From the cell containing the given text, extract its center point as [X, Y] coordinate. 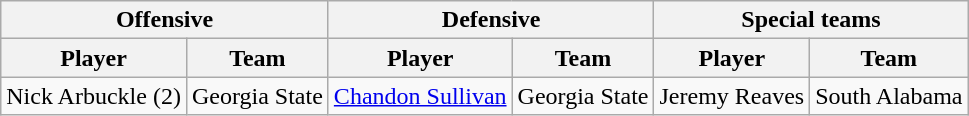
Jeremy Reaves [732, 96]
Nick Arbuckle (2) [94, 96]
Defensive [491, 20]
Offensive [165, 20]
South Alabama [889, 96]
Chandon Sullivan [420, 96]
Special teams [811, 20]
